For the text-containing cell, return its midpoint in (X, Y) coordinate format. 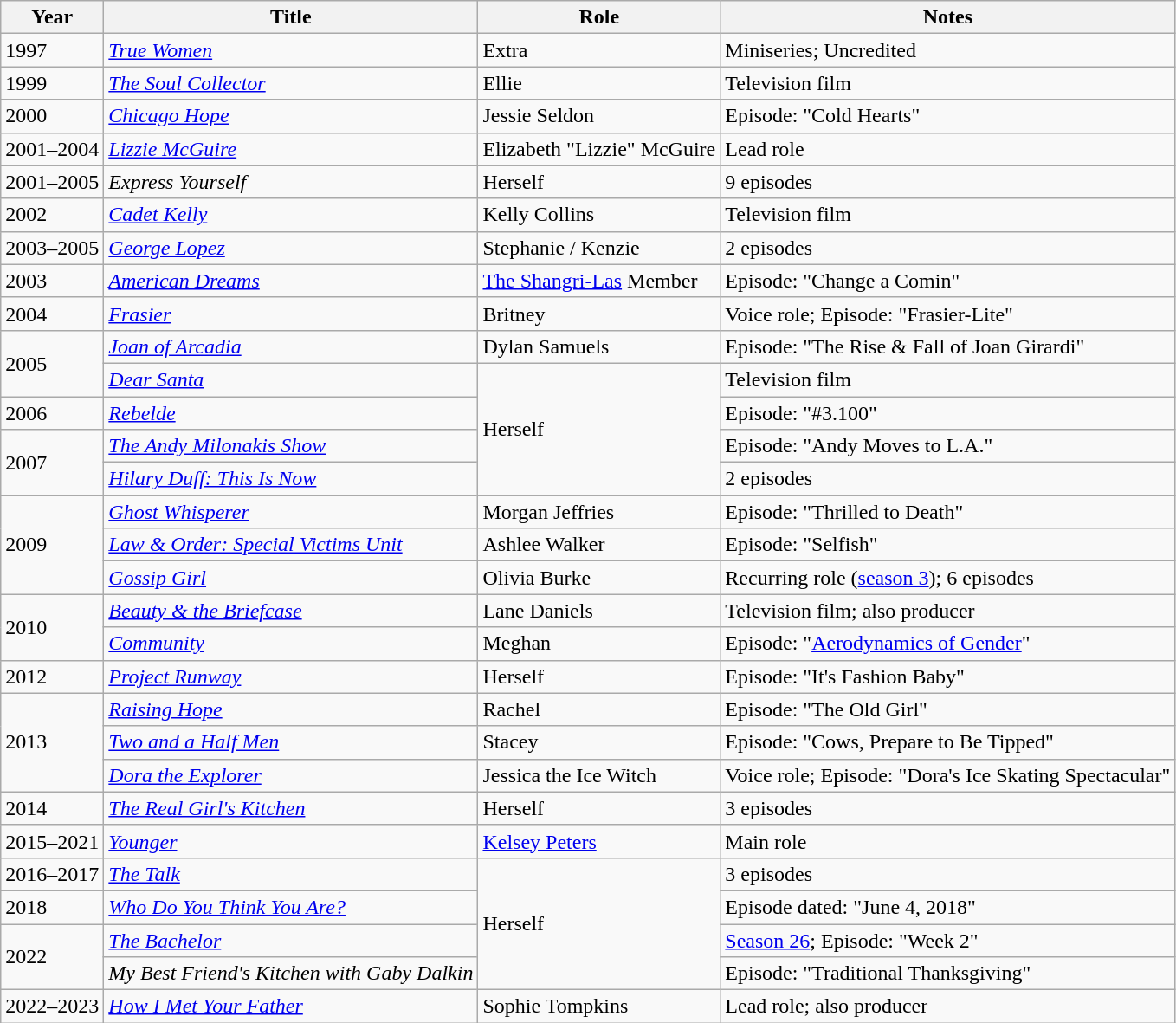
2007 (52, 463)
Raising Hope (291, 709)
Lizzie McGuire (291, 149)
2013 (52, 742)
The Soul Collector (291, 83)
The Talk (291, 874)
2001–2004 (52, 149)
Voice role; Episode: "Dora's Ice Skating Spectacular" (947, 775)
Television film; also producer (947, 611)
Miniseries; Uncredited (947, 50)
Who Do You Think You Are? (291, 907)
2003 (52, 281)
My Best Friend's Kitchen with Gaby Dalkin (291, 974)
Episode: "Cold Hearts" (947, 116)
The Andy Milonakis Show (291, 446)
Jessica the Ice Witch (599, 775)
George Lopez (291, 248)
Kelsey Peters (599, 841)
2002 (52, 215)
Episode: "Aerodynamics of Gender" (947, 644)
Lane Daniels (599, 611)
Jessie Seldon (599, 116)
Two and a Half Men (291, 742)
1997 (52, 50)
Project Runway (291, 677)
2005 (52, 363)
2000 (52, 116)
Title (291, 17)
2009 (52, 545)
Cadet Kelly (291, 215)
Ellie (599, 83)
Hilary Duff: This Is Now (291, 479)
Ashlee Walker (599, 545)
Lead role; also producer (947, 1007)
Kelly Collins (599, 215)
Chicago Hope (291, 116)
Episode: "Change a Comin" (947, 281)
1999 (52, 83)
Morgan Jeffries (599, 512)
Year (52, 17)
Episode dated: "June 4, 2018" (947, 907)
Law & Order: Special Victims Unit (291, 545)
2004 (52, 314)
9 episodes (947, 182)
Community (291, 644)
American Dreams (291, 281)
2003–2005 (52, 248)
2015–2021 (52, 841)
2022–2023 (52, 1007)
2018 (52, 907)
Rachel (599, 709)
2001–2005 (52, 182)
Episode: "Andy Moves to L.A." (947, 446)
Episode: "Traditional Thanksgiving" (947, 974)
Dear Santa (291, 379)
Voice role; Episode: "Frasier-Lite" (947, 314)
Ghost Whisperer (291, 512)
Joan of Arcadia (291, 346)
Episode: "#3.100" (947, 413)
Extra (599, 50)
Younger (291, 841)
Episode: "The Old Girl" (947, 709)
Britney (599, 314)
2014 (52, 808)
How I Met Your Father (291, 1007)
2022 (52, 956)
True Women (291, 50)
Lead role (947, 149)
Elizabeth "Lizzie" McGuire (599, 149)
Stacey (599, 742)
Rebelde (291, 413)
Episode: "Cows, Prepare to Be Tipped" (947, 742)
2006 (52, 413)
The Bachelor (291, 940)
Express Yourself (291, 182)
Dora the Explorer (291, 775)
Role (599, 17)
Sophie Tompkins (599, 1007)
Gossip Girl (291, 578)
Dylan Samuels (599, 346)
Stephanie / Kenzie (599, 248)
Main role (947, 841)
Episode: "It's Fashion Baby" (947, 677)
2016–2017 (52, 874)
Olivia Burke (599, 578)
Recurring role (season 3); 6 episodes (947, 578)
Frasier (291, 314)
Notes (947, 17)
Episode: "Selfish" (947, 545)
2010 (52, 627)
The Real Girl's Kitchen (291, 808)
Meghan (599, 644)
Episode: "Thrilled to Death" (947, 512)
The Shangri-Las Member (599, 281)
2012 (52, 677)
Episode: "The Rise & Fall of Joan Girardi" (947, 346)
Season 26; Episode: "Week 2" (947, 940)
Beauty & the Briefcase (291, 611)
